From the cell containing the given text, extract its center point as [x, y] coordinate. 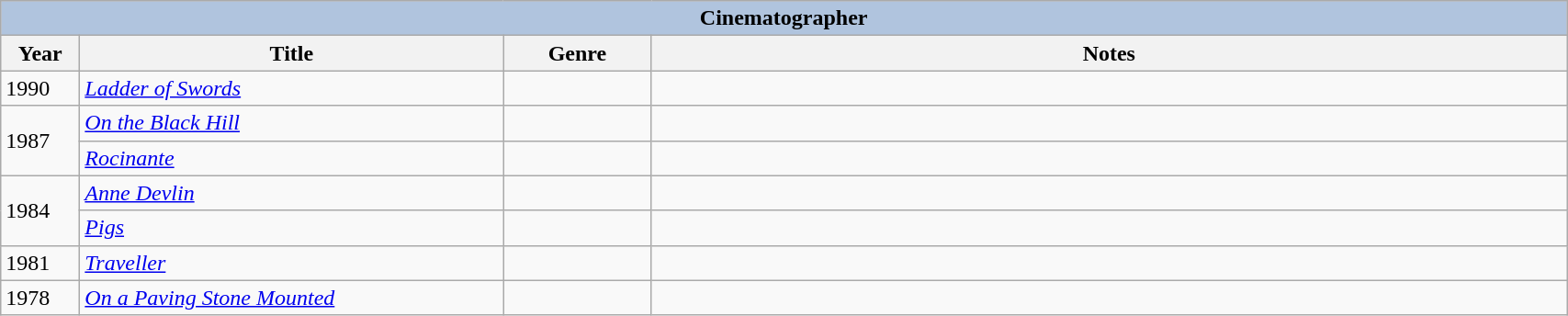
Ladder of Swords [292, 88]
Cinematographer [784, 18]
Title [292, 53]
Pigs [292, 228]
1987 [40, 141]
1981 [40, 263]
Traveller [292, 263]
Rocinante [292, 158]
Year [40, 53]
Anne Devlin [292, 193]
1978 [40, 298]
Notes [1110, 53]
Genre [577, 53]
On the Black Hill [292, 123]
1984 [40, 210]
1990 [40, 88]
On a Paving Stone Mounted [292, 298]
